Search for the cell housing the specified text and yield its [x, y] center coordinate. 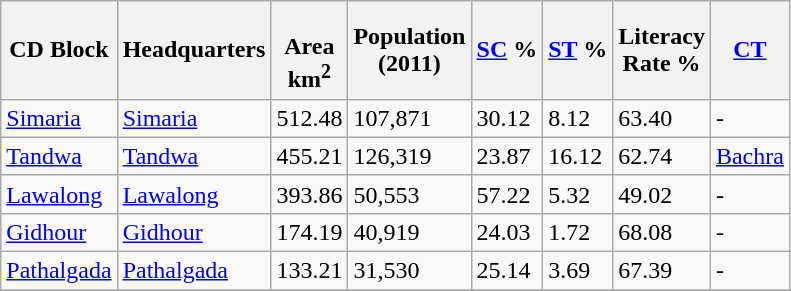
62.74 [662, 156]
63.40 [662, 118]
40,919 [410, 232]
25.14 [507, 271]
23.87 [507, 156]
50,553 [410, 194]
393.86 [310, 194]
512.48 [310, 118]
ST % [578, 50]
24.03 [507, 232]
107,871 [410, 118]
Headquarters [194, 50]
57.22 [507, 194]
CT [750, 50]
Bachra [750, 156]
Literacy Rate % [662, 50]
1.72 [578, 232]
Population(2011) [410, 50]
3.69 [578, 271]
49.02 [662, 194]
68.08 [662, 232]
30.12 [507, 118]
CD Block [59, 50]
455.21 [310, 156]
SC % [507, 50]
16.12 [578, 156]
67.39 [662, 271]
5.32 [578, 194]
126,319 [410, 156]
8.12 [578, 118]
Areakm2 [310, 50]
133.21 [310, 271]
174.19 [310, 232]
31,530 [410, 271]
